From the cell containing the given text, extract its center point as (X, Y) coordinate. 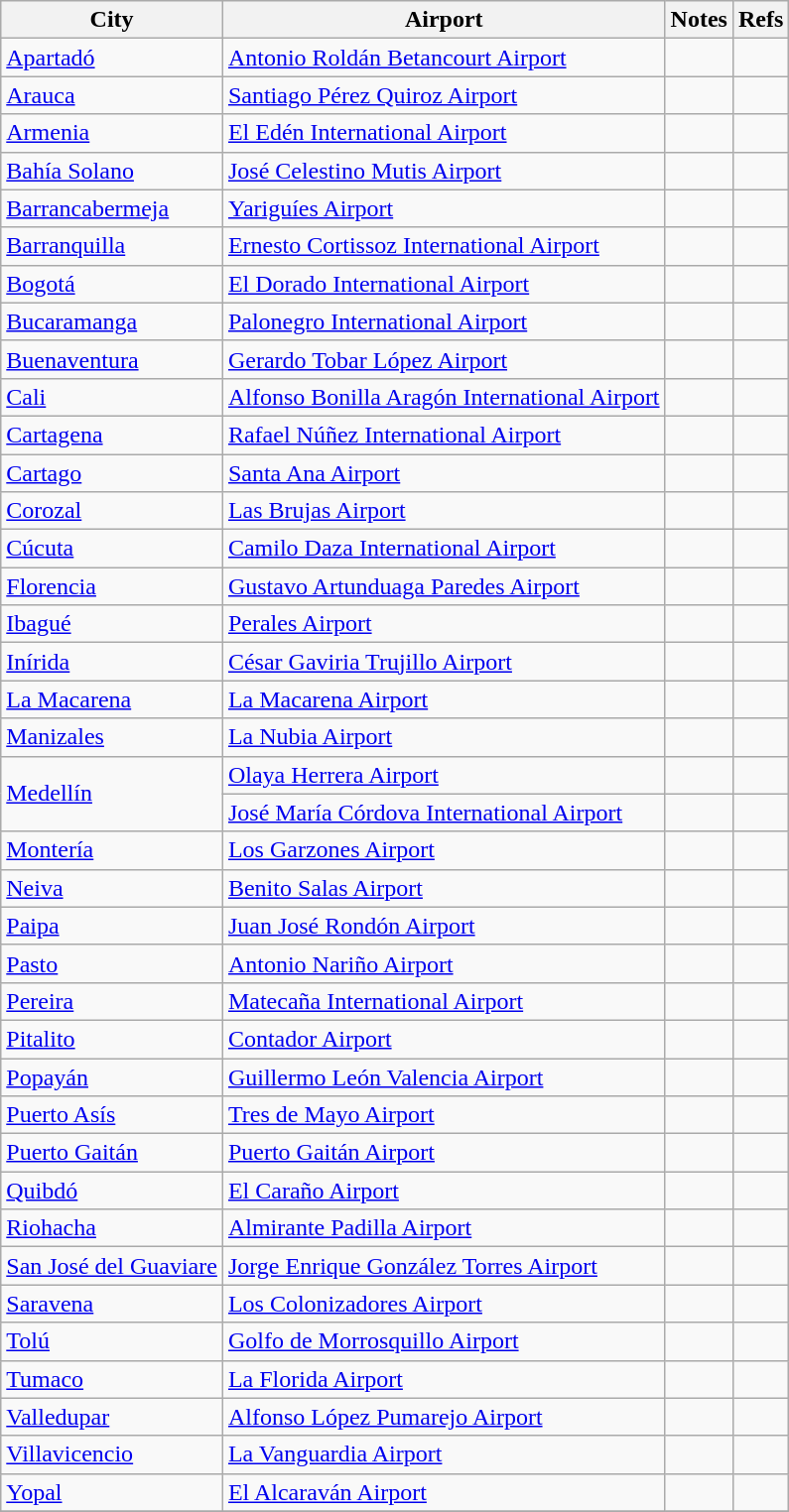
Manizales (112, 737)
San José del Guaviare (112, 1266)
Benito Salas Airport (444, 888)
Santiago Pérez Quiroz Airport (444, 95)
Pasto (112, 963)
Alfonso Bonilla Aragón International Airport (444, 397)
Cali (112, 397)
Pereira (112, 1001)
Puerto Asís (112, 1115)
Notes (699, 20)
Camilo Daza International Airport (444, 549)
Quibdó (112, 1191)
Antonio Roldán Betancourt Airport (444, 58)
Cartago (112, 473)
El Dorado International Airport (444, 284)
Antonio Nariño Airport (444, 963)
Popayán (112, 1076)
Gerardo Tobar López Airport (444, 359)
Armenia (112, 133)
Olaya Herrera Airport (444, 775)
Las Brujas Airport (444, 511)
Santa Ana Airport (444, 473)
Bogotá (112, 284)
La Florida Airport (444, 1379)
Arauca (112, 95)
Corozal (112, 511)
Rafael Núñez International Airport (444, 435)
El Edén International Airport (444, 133)
Ibagué (112, 624)
Bahía Solano (112, 171)
Tumaco (112, 1379)
Los Garzones Airport (444, 850)
Yopal (112, 1492)
Contador Airport (444, 1039)
Almirante Padilla Airport (444, 1228)
Medellín (112, 794)
Airport (444, 20)
José María Córdova International Airport (444, 813)
Guillermo León Valencia Airport (444, 1076)
Juan José Rondón Airport (444, 926)
El Alcaraván Airport (444, 1492)
Tolú (112, 1341)
La Macarena (112, 699)
City (112, 20)
Paipa (112, 926)
El Caraño Airport (444, 1191)
Matecaña International Airport (444, 1001)
Palonegro International Airport (444, 321)
Puerto Gaitán Airport (444, 1153)
Barranquilla (112, 246)
Montería (112, 850)
Pitalito (112, 1039)
Refs (760, 20)
Yariguíes Airport (444, 208)
Florencia (112, 586)
Gustavo Artunduaga Paredes Airport (444, 586)
Villavicencio (112, 1454)
La Vanguardia Airport (444, 1454)
Barrancabermeja (112, 208)
Puerto Gaitán (112, 1153)
La Macarena Airport (444, 699)
Golfo de Morrosquillo Airport (444, 1341)
Riohacha (112, 1228)
Neiva (112, 888)
Los Colonizadores Airport (444, 1304)
Tres de Mayo Airport (444, 1115)
Alfonso López Pumarejo Airport (444, 1417)
Inírida (112, 662)
Perales Airport (444, 624)
José Celestino Mutis Airport (444, 171)
Cartagena (112, 435)
Bucaramanga (112, 321)
Apartadó (112, 58)
Ernesto Cortissoz International Airport (444, 246)
Valledupar (112, 1417)
Buenaventura (112, 359)
César Gaviria Trujillo Airport (444, 662)
Cúcuta (112, 549)
Jorge Enrique González Torres Airport (444, 1266)
Saravena (112, 1304)
La Nubia Airport (444, 737)
